Search for the cell housing the specified text and yield its (x, y) center coordinate. 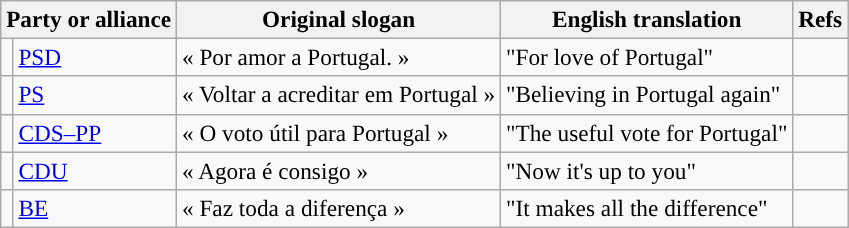
PSD (95, 57)
"The useful vote for Portugal" (647, 133)
"It makes all the difference" (647, 208)
"For love of Portugal" (647, 57)
BE (95, 208)
« O voto útil para Portugal » (339, 133)
"Now it's up to you" (647, 170)
CDU (95, 170)
English translation (647, 19)
CDS–PP (95, 133)
"Believing in Portugal again" (647, 95)
Original slogan (339, 19)
« Agora é consigo » (339, 170)
Party or alliance (89, 19)
« Faz toda a diferença » (339, 208)
« Por amor a Portugal. » (339, 57)
Refs (820, 19)
PS (95, 95)
« Voltar a acreditar em Portugal » (339, 95)
